Search for the cell housing the specified text and yield its [X, Y] center coordinate. 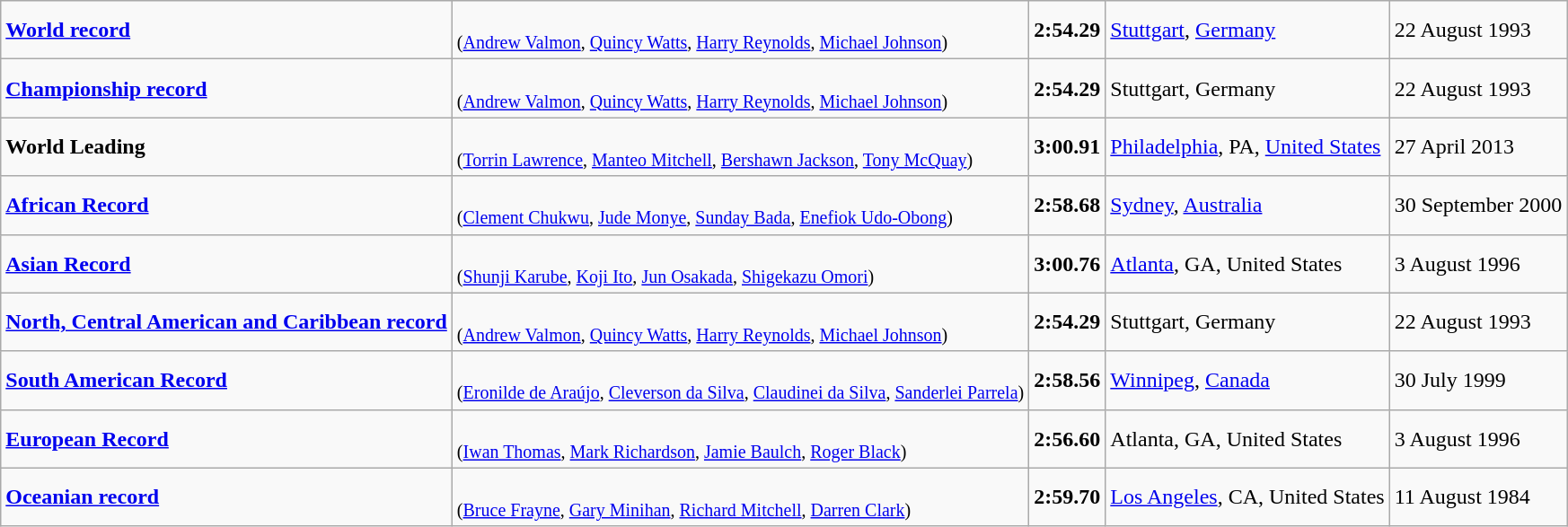
Philadelphia, PA, United States [1247, 147]
27 April 2013 [1478, 147]
30 July 1999 [1478, 381]
World Leading [226, 147]
11 August 1984 [1478, 497]
(Shunji Karube, Koji Ito, Jun Osakada, Shigekazu Omori) [740, 264]
Oceanian record [226, 497]
World record [226, 31]
(Eronilde de Araújo, Cleverson da Silva, Claudinei da Silva, Sanderlei Parrela) [740, 381]
2:58.56 [1067, 381]
(Bruce Frayne, Gary Minihan, Richard Mitchell, Darren Clark) [740, 497]
South American Record [226, 381]
(Torrin Lawrence, Manteo Mitchell, Bershawn Jackson, Tony McQuay) [740, 147]
2:59.70 [1067, 497]
Sydney, Australia [1247, 205]
Championship record [226, 88]
2:58.68 [1067, 205]
European Record [226, 438]
3:00.76 [1067, 264]
2:56.60 [1067, 438]
North, Central American and Caribbean record [226, 321]
(Iwan Thomas, Mark Richardson, Jamie Baulch, Roger Black) [740, 438]
(Clement Chukwu, Jude Monye, Sunday Bada, Enefiok Udo-Obong) [740, 205]
Winnipeg, Canada [1247, 381]
Los Angeles, CA, United States [1247, 497]
30 September 2000 [1478, 205]
Asian Record [226, 264]
African Record [226, 205]
3:00.91 [1067, 147]
